Find where the given text appears and provide that cell's center as [X, Y] coordinate. 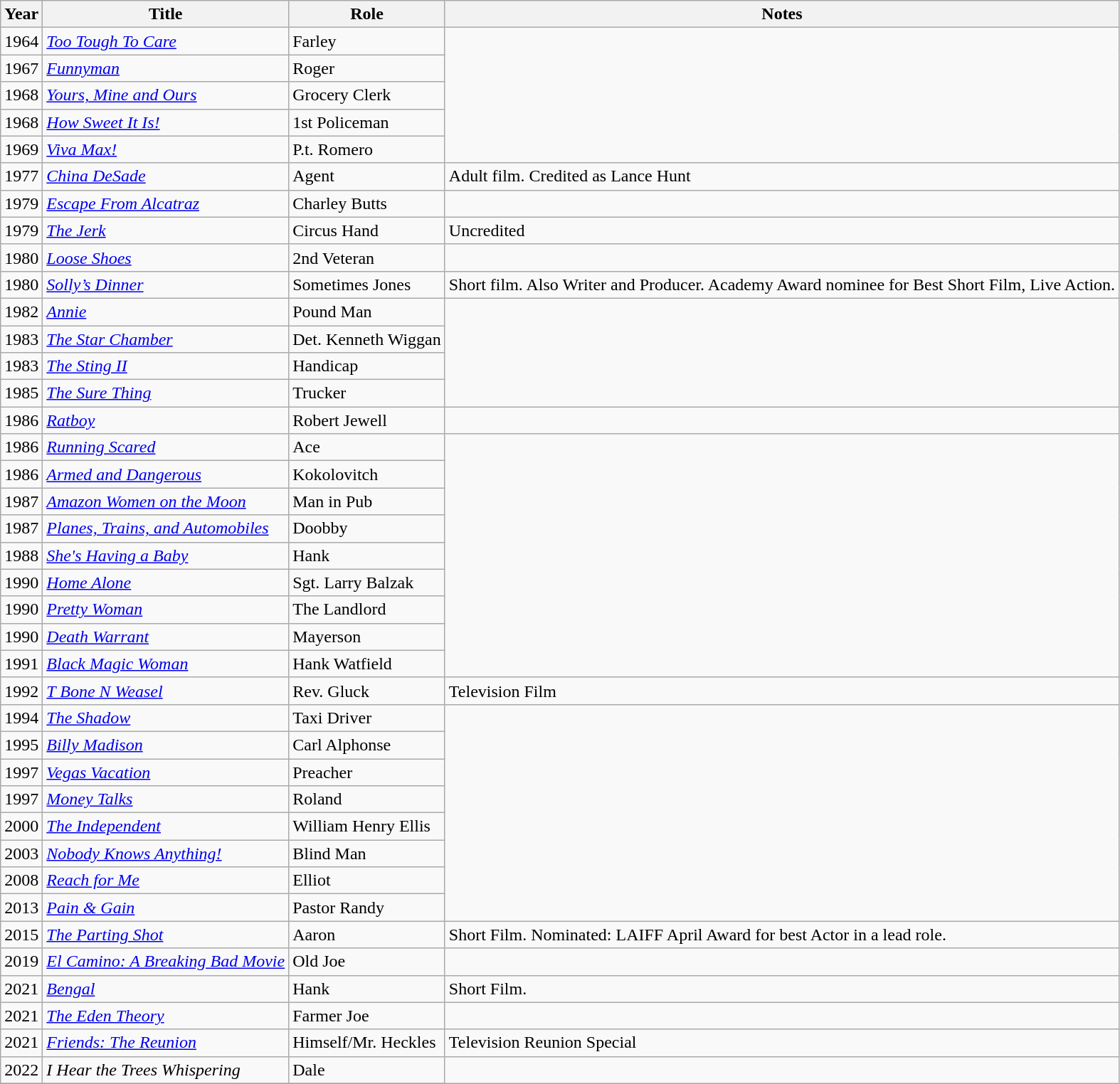
Ace [367, 447]
1969 [21, 149]
Charley Butts [367, 203]
The Sure Thing [166, 393]
The Sting II [166, 366]
Aaron [367, 935]
1964 [21, 41]
2nd Veteran [367, 257]
The Shadow [166, 718]
Title [166, 14]
Taxi Driver [367, 718]
Black Magic Woman [166, 664]
Death Warrant [166, 637]
Det. Kenneth Wiggan [367, 339]
1977 [21, 176]
Short Film. [781, 989]
2015 [21, 935]
Short film. Also Writer and Producer. Academy Award nominee for Best Short Film, Live Action. [781, 285]
1985 [21, 393]
Planes, Trains, and Automobiles [166, 528]
2000 [21, 827]
Sometimes Jones [367, 285]
Loose Shoes [166, 257]
Television Film [781, 691]
Amazon Women on the Moon [166, 501]
Farley [367, 41]
Dale [367, 1070]
The Jerk [166, 230]
1995 [21, 745]
2003 [21, 854]
1st Policeman [367, 122]
Solly’s Dinner [166, 285]
Viva Max! [166, 149]
2022 [21, 1070]
Home Alone [166, 583]
2008 [21, 881]
Funnyman [166, 68]
Mayerson [367, 637]
Too Tough To Care [166, 41]
1988 [21, 556]
Sgt. Larry Balzak [367, 583]
Hank Watfield [367, 664]
How Sweet It Is! [166, 122]
Agent [367, 176]
1967 [21, 68]
P.t. Romero [367, 149]
Yours, Mine and Ours [166, 95]
Roger [367, 68]
The Star Chamber [166, 339]
1994 [21, 718]
Armed and Dangerous [166, 474]
Old Joe [367, 962]
Farmer Joe [367, 1016]
Money Talks [166, 799]
William Henry Ellis [367, 827]
Escape From Alcatraz [166, 203]
Blind Man [367, 854]
Annie [166, 312]
Role [367, 14]
1991 [21, 664]
Pain & Gain [166, 908]
1982 [21, 312]
Television Reunion Special [781, 1043]
T Bone N Weasel [166, 691]
Nobody Knows Anything! [166, 854]
Uncredited [781, 230]
Kokolovitch [367, 474]
Pound Man [367, 312]
I Hear the Trees Whispering [166, 1070]
China DeSade [166, 176]
Year [21, 14]
Reach for Me [166, 881]
Billy Madison [166, 745]
Preacher [367, 772]
Himself/Mr. Heckles [367, 1043]
Pretty Woman [166, 610]
Grocery Clerk [367, 95]
Rev. Gluck [367, 691]
Pastor Randy [367, 908]
Trucker [367, 393]
Man in Pub [367, 501]
The Parting Shot [166, 935]
Doobby [367, 528]
Carl Alphonse [367, 745]
Circus Hand [367, 230]
She's Having a Baby [166, 556]
Vegas Vacation [166, 772]
Bengal [166, 989]
Roland [367, 799]
Running Scared [166, 447]
Ratboy [166, 420]
El Camino: A Breaking Bad Movie [166, 962]
Friends: The Reunion [166, 1043]
Adult film. Credited as Lance Hunt [781, 176]
2013 [21, 908]
Short Film. Nominated: LAIFF April Award for best Actor in a lead role. [781, 935]
Robert Jewell [367, 420]
1992 [21, 691]
2019 [21, 962]
The Landlord [367, 610]
The Independent [166, 827]
Handicap [367, 366]
Notes [781, 14]
Elliot [367, 881]
The Eden Theory [166, 1016]
